For the text-containing cell, return its midpoint in (x, y) coordinate format. 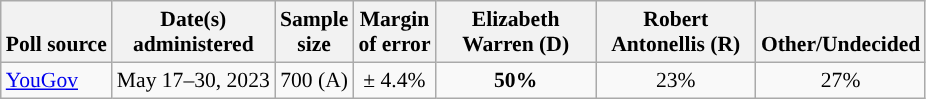
Marginof error (394, 32)
ElizabethWarren (D) (516, 32)
Other/Undecided (841, 32)
27% (841, 80)
Date(s)administered (194, 32)
Poll source (56, 32)
RobertAntonellis (R) (676, 32)
Samplesize (314, 32)
± 4.4% (394, 80)
700 (A) (314, 80)
YouGov (56, 80)
50% (516, 80)
23% (676, 80)
May 17–30, 2023 (194, 80)
